Search for the cell housing the specified text and yield its [x, y] center coordinate. 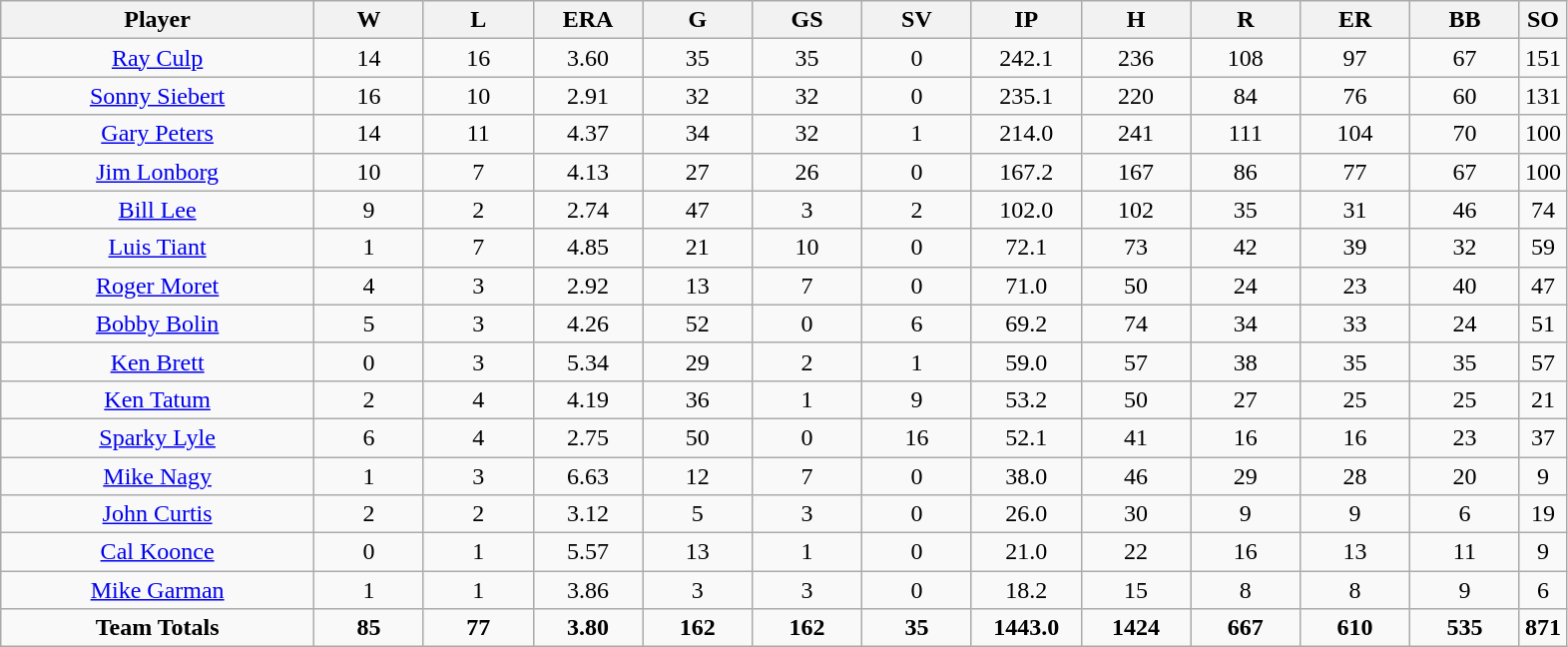
59 [1543, 248]
60 [1465, 96]
71.0 [1026, 286]
70 [1465, 134]
Ken Tatum [158, 399]
104 [1355, 134]
102.0 [1026, 210]
Cal Koonce [158, 552]
131 [1543, 96]
2.74 [588, 210]
167.2 [1026, 172]
3.80 [588, 628]
40 [1465, 286]
19 [1543, 514]
42 [1246, 248]
Sparky Lyle [158, 437]
241 [1136, 134]
3.60 [588, 58]
Jim Lonborg [158, 172]
W [368, 20]
41 [1136, 437]
102 [1136, 210]
Player [158, 20]
1424 [1136, 628]
51 [1543, 323]
Sonny Siebert [158, 96]
3.86 [588, 590]
235.1 [1026, 96]
97 [1355, 58]
Bobby Bolin [158, 323]
John Curtis [158, 514]
667 [1246, 628]
Gary Peters [158, 134]
28 [1355, 476]
111 [1246, 134]
85 [368, 628]
38.0 [1026, 476]
22 [1136, 552]
18.2 [1026, 590]
167 [1136, 172]
84 [1246, 96]
G [698, 20]
4.13 [588, 172]
37 [1543, 437]
4.85 [588, 248]
871 [1543, 628]
L [478, 20]
5.57 [588, 552]
Roger Moret [158, 286]
86 [1246, 172]
1443.0 [1026, 628]
2.91 [588, 96]
12 [698, 476]
59.0 [1026, 361]
Team Totals [158, 628]
15 [1136, 590]
Mike Garman [158, 590]
21.0 [1026, 552]
610 [1355, 628]
52 [698, 323]
4.37 [588, 134]
BB [1465, 20]
73 [1136, 248]
30 [1136, 514]
Ken Brett [158, 361]
4.26 [588, 323]
39 [1355, 248]
69.2 [1026, 323]
53.2 [1026, 399]
220 [1136, 96]
Bill Lee [158, 210]
36 [698, 399]
Ray Culp [158, 58]
108 [1246, 58]
33 [1355, 323]
5.34 [588, 361]
3.12 [588, 514]
H [1136, 20]
52.1 [1026, 437]
ER [1355, 20]
2.75 [588, 437]
20 [1465, 476]
SV [917, 20]
GS [807, 20]
SO [1543, 20]
151 [1543, 58]
242.1 [1026, 58]
Mike Nagy [158, 476]
R [1246, 20]
Luis Tiant [158, 248]
26.0 [1026, 514]
6.63 [588, 476]
236 [1136, 58]
535 [1465, 628]
31 [1355, 210]
4.19 [588, 399]
IP [1026, 20]
26 [807, 172]
72.1 [1026, 248]
214.0 [1026, 134]
38 [1246, 361]
76 [1355, 96]
2.92 [588, 286]
ERA [588, 20]
